Identify which cell holds the provided text, then report its (X, Y) central coordinate. 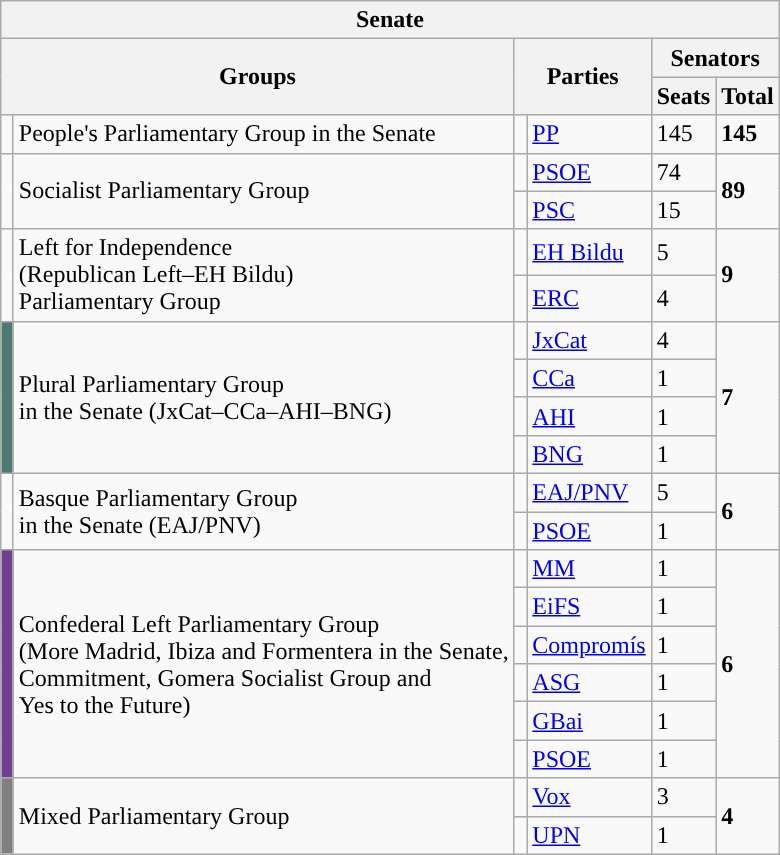
Basque Parliamentary Groupin the Senate (EAJ/PNV) (264, 511)
3 (683, 797)
UPN (589, 835)
ERC (589, 298)
9 (748, 275)
74 (683, 172)
BNG (589, 454)
15 (683, 210)
CCa (589, 378)
Confederal Left Parliamentary Group(More Madrid, Ibiza and Formentera in the Senate,Commitment, Gomera Socialist Group andYes to the Future) (264, 664)
MM (589, 569)
AHI (589, 416)
Socialist Parliamentary Group (264, 191)
ASG (589, 683)
Parties (582, 77)
PSC (589, 210)
JxCat (589, 340)
EiFS (589, 607)
Senators (715, 58)
89 (748, 191)
Total (748, 96)
EH Bildu (589, 252)
Left for Independence(Republican Left–EH Bildu)Parliamentary Group (264, 275)
7 (748, 397)
Seats (683, 96)
People's Parliamentary Group in the Senate (264, 134)
Mixed Parliamentary Group (264, 816)
Compromís (589, 645)
Vox (589, 797)
Senate (390, 20)
Plural Parliamentary Groupin the Senate (JxCat–CCa–AHI–BNG) (264, 397)
PP (589, 134)
GBai (589, 721)
EAJ/PNV (589, 492)
Groups (258, 77)
